Provide the (x, y) coordinate of the cell's center where the given text is located.  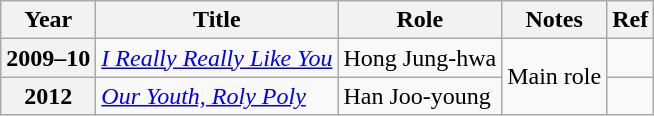
Role (420, 20)
2012 (48, 96)
Year (48, 20)
2009–10 (48, 58)
Title (217, 20)
Ref (630, 20)
Our Youth, Roly Poly (217, 96)
Main role (554, 77)
Notes (554, 20)
Hong Jung-hwa (420, 58)
Han Joo-young (420, 96)
I Really Really Like You (217, 58)
